Identify which cell holds the provided text, then report its [X, Y] central coordinate. 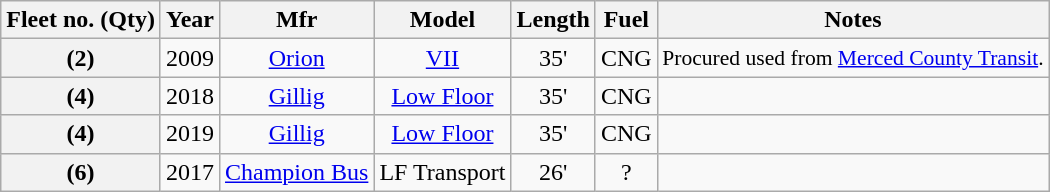
Champion Bus [296, 172]
Notes [852, 20]
Mfr [296, 20]
Year [190, 20]
(6) [81, 172]
2019 [190, 134]
Fleet no. (Qty) [81, 20]
(2) [81, 58]
Procured used from Merced County Transit. [852, 58]
? [626, 172]
Model [442, 20]
Fuel [626, 20]
26' [553, 172]
2009 [190, 58]
2018 [190, 96]
Orion [296, 58]
VII [442, 58]
2017 [190, 172]
LF Transport [442, 172]
Length [553, 20]
